Return the (X, Y) coordinate for the center point of the cell that contains the specified text.  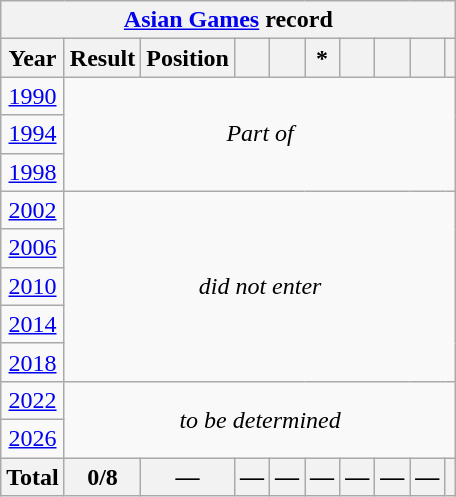
1998 (33, 172)
to be determined (260, 419)
2026 (33, 438)
2022 (33, 400)
did not enter (260, 286)
* (322, 58)
1990 (33, 96)
Position (188, 58)
2018 (33, 362)
Year (33, 58)
0/8 (102, 477)
Asian Games record (228, 20)
1994 (33, 134)
Total (33, 477)
2002 (33, 210)
Result (102, 58)
Part of (260, 134)
2010 (33, 286)
2014 (33, 324)
2006 (33, 248)
